Pinpoint the cell where the given text exists, returning its (x, y) midpoint coordinate. 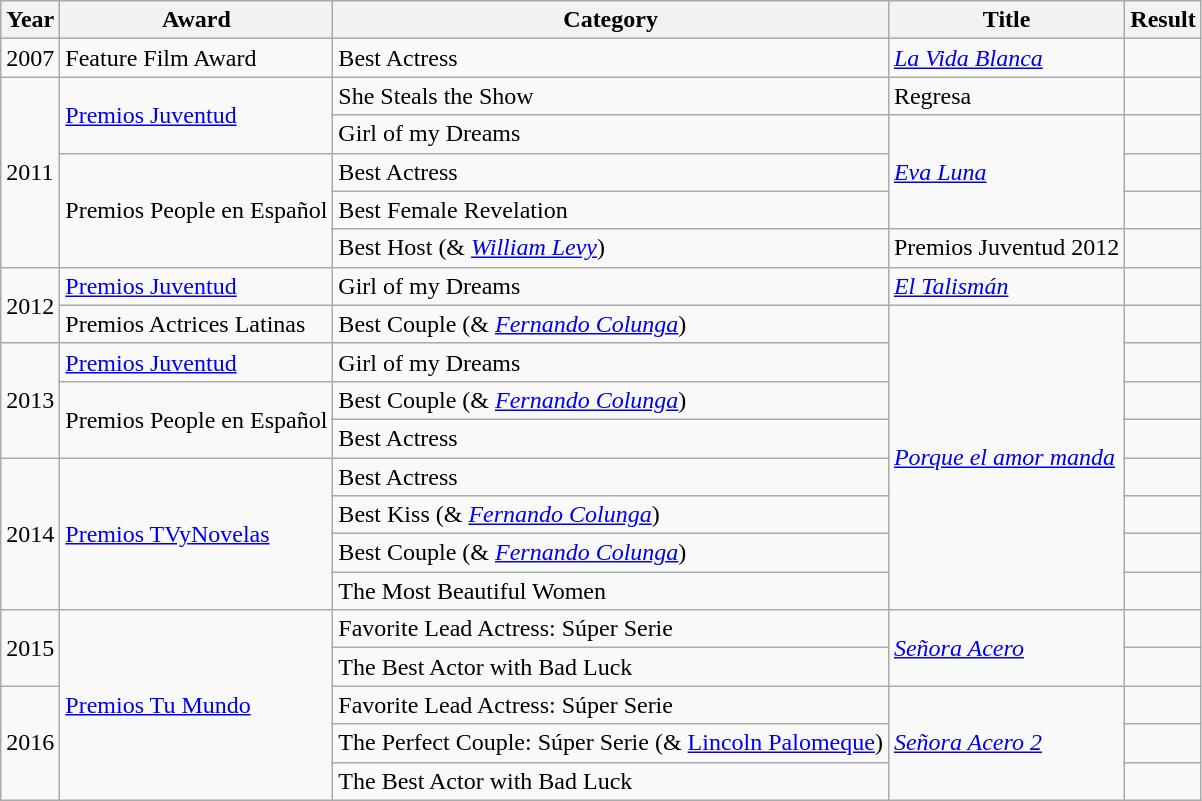
Title (1006, 20)
2016 (30, 743)
Eva Luna (1006, 172)
The Most Beautiful Women (611, 591)
2014 (30, 534)
Premios Juventud 2012 (1006, 248)
Señora Acero (1006, 648)
2012 (30, 305)
Premios Actrices Latinas (196, 324)
2011 (30, 172)
El Talismán (1006, 286)
Best Female Revelation (611, 210)
Feature Film Award (196, 58)
Award (196, 20)
Regresa (1006, 96)
2007 (30, 58)
2013 (30, 400)
The Perfect Couple: Súper Serie (& Lincoln Palomeque) (611, 743)
She Steals the Show (611, 96)
Best Kiss (& Fernando Colunga) (611, 515)
Porque el amor manda (1006, 457)
2015 (30, 648)
Premios TVyNovelas (196, 534)
Best Host (& William Levy) (611, 248)
Result (1163, 20)
Premios Tu Mundo (196, 705)
Señora Acero 2 (1006, 743)
La Vida Blanca (1006, 58)
Category (611, 20)
Year (30, 20)
